Extract the [X, Y] coordinate from the center of the cell holding the provided text.  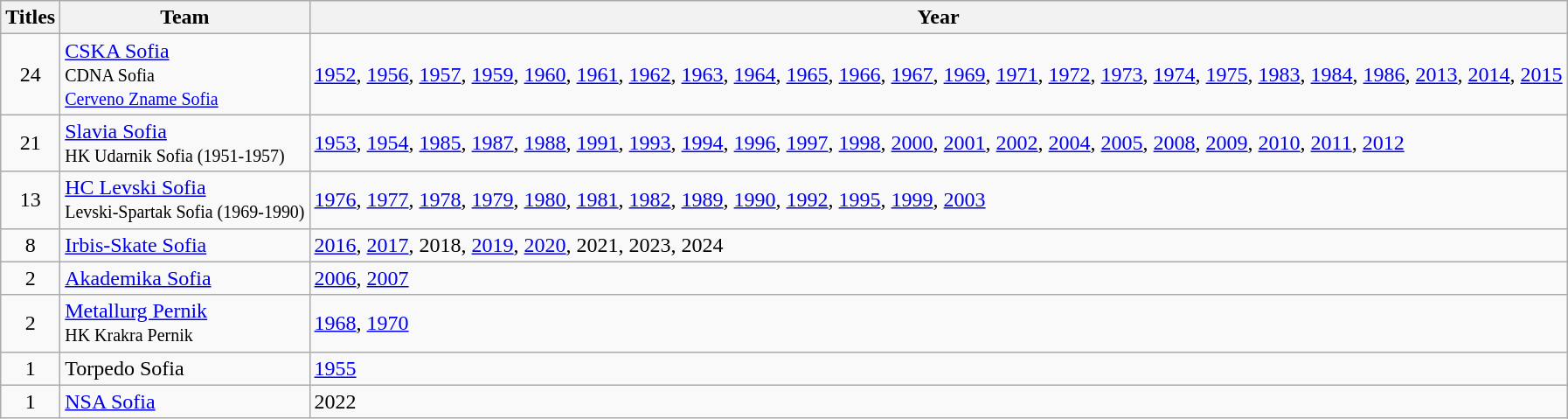
Irbis-Skate Sofia [185, 245]
Akademika Sofia [185, 278]
21 [31, 143]
2022 [939, 402]
1953, 1954, 1985, 1987, 1988, 1991, 1993, 1994, 1996, 1997, 1998, 2000, 2001, 2002, 2004, 2005, 2008, 2009, 2010, 2011, 2012 [939, 143]
Team [185, 17]
NSA Sofia [185, 402]
8 [31, 245]
1976, 1977, 1978, 1979, 1980, 1981, 1982, 1989, 1990, 1992, 1995, 1999, 2003 [939, 199]
Titles [31, 17]
1952, 1956, 1957, 1959, 1960, 1961, 1962, 1963, 1964, 1965, 1966, 1967, 1969, 1971, 1972, 1973, 1974, 1975, 1983, 1984, 1986, 2013, 2014, 2015 [939, 74]
2016, 2017, 2018, 2019, 2020, 2021, 2023, 2024 [939, 245]
CSKA Sofia CDNA Sofia Cerveno Zname Sofia [185, 74]
1955 [939, 368]
24 [31, 74]
2006, 2007 [939, 278]
Metallurg Pernik HK Krakra Pernik [185, 324]
1968, 1970 [939, 324]
13 [31, 199]
Year [939, 17]
Torpedo Sofia [185, 368]
HC Levski Sofia Levski-Spartak Sofia (1969-1990) [185, 199]
Slavia Sofia HK Udarnik Sofia (1951-1957) [185, 143]
